Provide the [X, Y] coordinate of the cell's center where the given text is located.  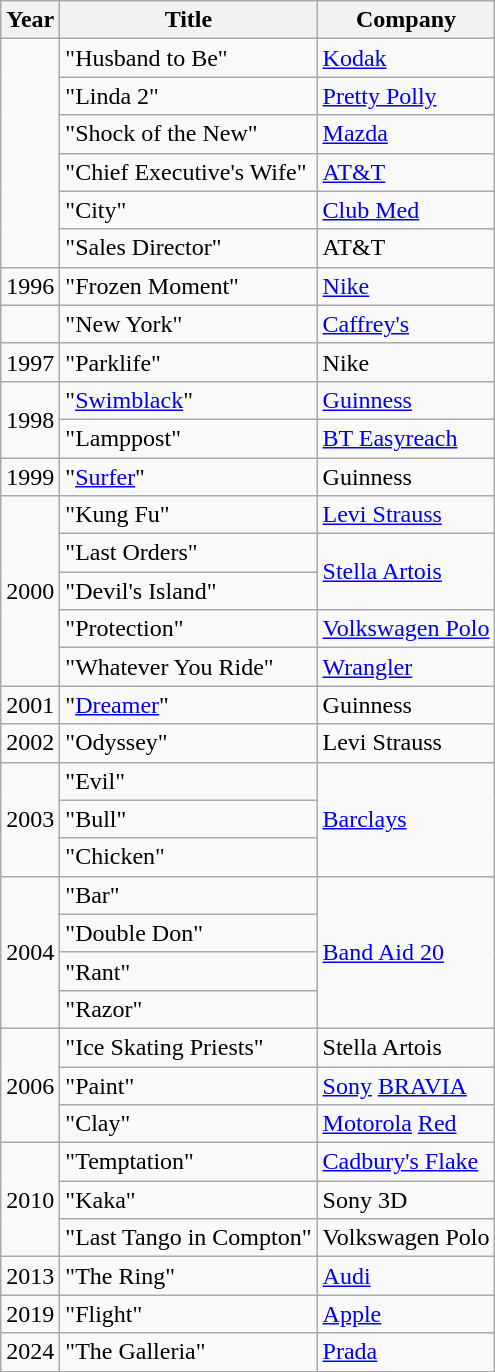
2002 [30, 743]
2003 [30, 819]
"Last Tango in Compton" [188, 1238]
Barclays [406, 819]
Motorola Red [406, 1124]
"Protection" [188, 629]
"Sales Director" [188, 248]
"Double Don" [188, 933]
Apple [406, 1314]
"Swimblack" [188, 400]
Mazda [406, 134]
Company [406, 20]
"Husband to Be" [188, 58]
2013 [30, 1276]
1998 [30, 419]
Caffrey's [406, 324]
1999 [30, 477]
"Linda 2" [188, 96]
"Clay" [188, 1124]
1996 [30, 286]
"Frozen Moment" [188, 286]
Pretty Polly [406, 96]
"Chicken" [188, 857]
"Ice Skating Priests" [188, 1047]
Audi [406, 1276]
BT Easyreach [406, 438]
2000 [30, 591]
"The Ring" [188, 1276]
Wrangler [406, 667]
"Devil's Island" [188, 591]
2006 [30, 1085]
"The Galleria" [188, 1352]
"Whatever You Ride" [188, 667]
2004 [30, 952]
"Bull" [188, 819]
"New York" [188, 324]
"Surfer" [188, 477]
"Rant" [188, 971]
1997 [30, 362]
Club Med [406, 210]
"Flight" [188, 1314]
"Evil" [188, 781]
"Last Orders" [188, 553]
2024 [30, 1352]
"Temptation" [188, 1162]
Sony BRAVIA [406, 1085]
"Lamppost" [188, 438]
Band Aid 20 [406, 952]
"Shock of the New" [188, 134]
Kodak [406, 58]
"Odyssey" [188, 743]
"Bar" [188, 895]
Prada [406, 1352]
Sony 3D [406, 1200]
Cadbury's Flake [406, 1162]
"Parklife" [188, 362]
"Chief Executive's Wife" [188, 172]
2010 [30, 1200]
2019 [30, 1314]
"Kung Fu" [188, 515]
"Dreamer" [188, 705]
"City" [188, 210]
Title [188, 20]
"Kaka" [188, 1200]
Year [30, 20]
2001 [30, 705]
"Paint" [188, 1085]
"Razor" [188, 1009]
